Pinpoint the cell where the given text exists, returning its (X, Y) midpoint coordinate. 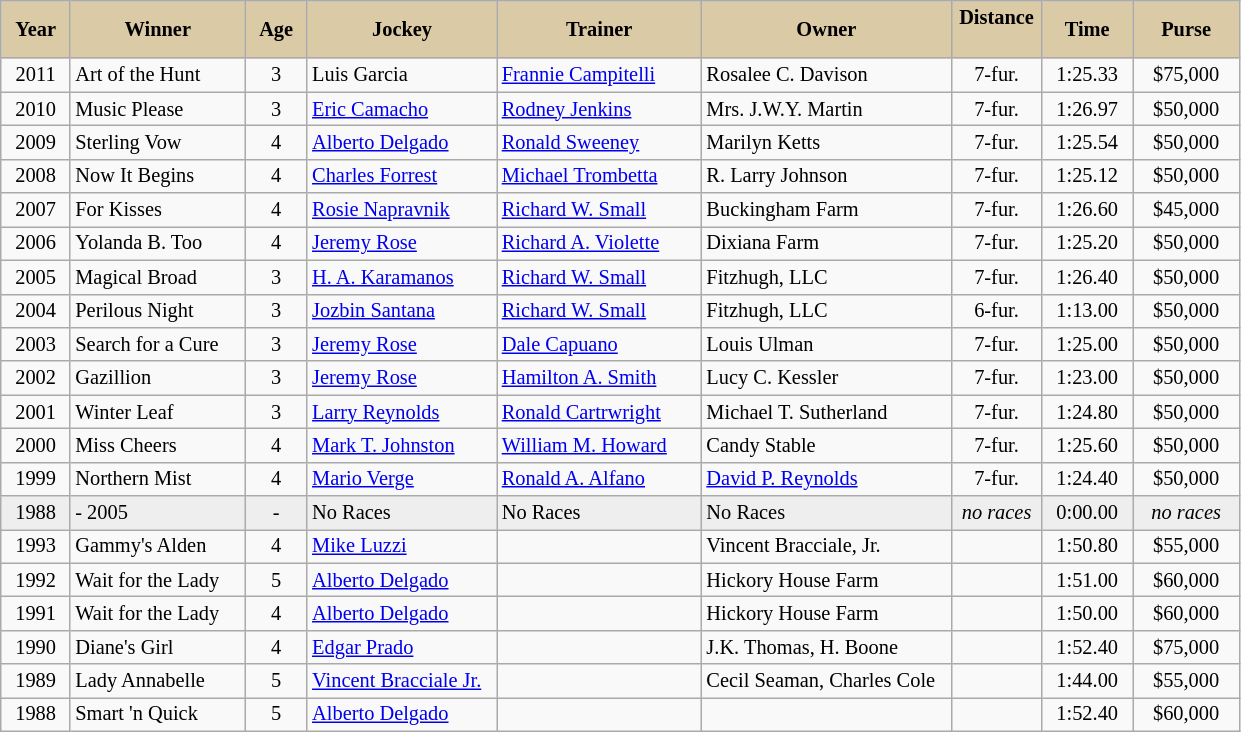
Rosalee C. Davison (827, 75)
Trainer (600, 29)
Buckingham Farm (827, 210)
0:00.00 (1088, 513)
1:50.80 (1088, 546)
Lucy C. Kessler (827, 378)
Dixiana Farm (827, 243)
1:24.40 (1088, 479)
William M. Howard (600, 445)
Vincent Bracciale, Jr. (827, 546)
2011 (36, 75)
Louis Ulman (827, 344)
Vincent Bracciale Jr. (402, 681)
Purse (1186, 29)
2004 (36, 311)
2006 (36, 243)
1:26.60 (1088, 210)
1993 (36, 546)
1:25.12 (1088, 176)
Owner (827, 29)
Rosie Napravnik (402, 210)
1:25.33 (1088, 75)
1:24.80 (1088, 412)
1:25.60 (1088, 445)
Search for a Cure (158, 344)
Jozbin Santana (402, 311)
Miss Cheers (158, 445)
Larry Reynolds (402, 412)
R. Larry Johnson (827, 176)
Music Please (158, 109)
1:50.00 (1088, 613)
Frannie Campitelli (600, 75)
Cecil Seaman, Charles Cole (827, 681)
2007 (36, 210)
Michael T. Sutherland (827, 412)
Mario Verge (402, 479)
Mrs. J.W.Y. Martin (827, 109)
Edgar Prado (402, 647)
Winter Leaf (158, 412)
Lady Annabelle (158, 681)
1:26.40 (1088, 277)
Diane's Girl (158, 647)
Yolanda B. Too (158, 243)
2000 (36, 445)
1:44.00 (1088, 681)
1991 (36, 613)
Perilous Night (158, 311)
Distance (996, 29)
1990 (36, 647)
Dale Capuano (600, 344)
1999 (36, 479)
Time (1088, 29)
2009 (36, 142)
J.K. Thomas, H. Boone (827, 647)
Charles Forrest (402, 176)
2008 (36, 176)
2005 (36, 277)
Mike Luzzi (402, 546)
1989 (36, 681)
Sterling Vow (158, 142)
Gazillion (158, 378)
David P. Reynolds (827, 479)
- 2005 (158, 513)
Ronald A. Alfano (600, 479)
Year (36, 29)
1:23.00 (1088, 378)
H. A. Karamanos (402, 277)
1992 (36, 580)
Magical Broad (158, 277)
2001 (36, 412)
Jockey (402, 29)
Luis Garcia (402, 75)
Age (276, 29)
Now It Begins (158, 176)
Marilyn Ketts (827, 142)
Smart 'n Quick (158, 714)
2003 (36, 344)
Hamilton A. Smith (600, 378)
Rodney Jenkins (600, 109)
Candy Stable (827, 445)
1:25.00 (1088, 344)
1:13.00 (1088, 311)
Michael Trombetta (600, 176)
Ronald Cartrwright (600, 412)
Mark T. Johnston (402, 445)
1:25.54 (1088, 142)
Northern Mist (158, 479)
Eric Camacho (402, 109)
2010 (36, 109)
Richard A. Violette (600, 243)
2002 (36, 378)
Winner (158, 29)
- (276, 513)
For Kisses (158, 210)
1:26.97 (1088, 109)
$45,000 (1186, 210)
6-fur. (996, 311)
1:51.00 (1088, 580)
Art of the Hunt (158, 75)
Ronald Sweeney (600, 142)
Gammy's Alden (158, 546)
1:25.20 (1088, 243)
